Identify which cell holds the provided text, then report its [X, Y] central coordinate. 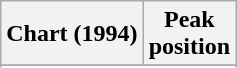
Peakposition [189, 34]
Chart (1994) [72, 34]
